Return [x, y] of the center of cell containing provided text 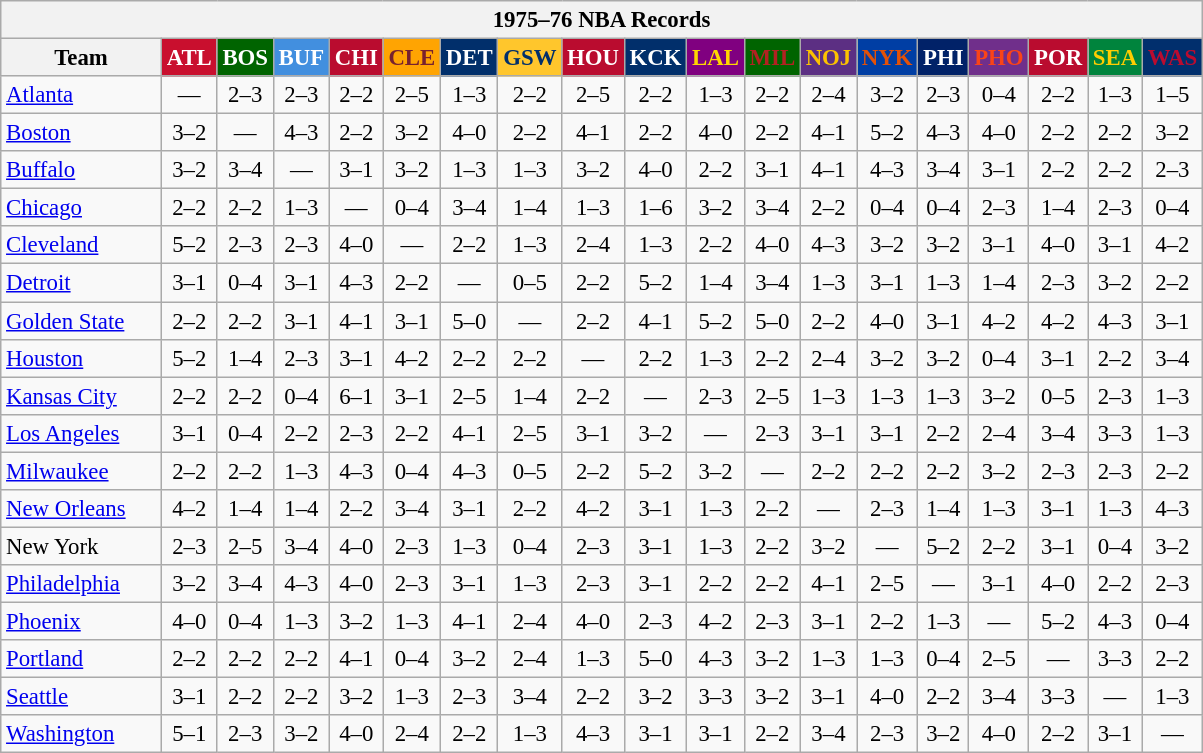
Detroit [82, 283]
NYK [888, 58]
BOS [245, 58]
Washington [82, 734]
1–6 [656, 208]
1975–76 NBA Records [602, 20]
New Orleans [82, 509]
Seattle [82, 697]
BUF [301, 58]
New York [82, 546]
CLE [412, 58]
Team [82, 58]
5–1 [189, 734]
Atlanta [82, 95]
Boston [82, 133]
Chicago [82, 208]
Portland [82, 659]
Kansas City [82, 396]
1–5 [1172, 95]
Philadelphia [82, 584]
6–1 [356, 396]
PHI [944, 58]
SEA [1116, 58]
DET [470, 58]
Golden State [82, 321]
Milwaukee [82, 471]
POR [1058, 58]
KCK [656, 58]
Houston [82, 358]
Los Angeles [82, 433]
PHO [999, 58]
WAS [1172, 58]
LAL [716, 58]
Buffalo [82, 170]
NOJ [828, 58]
ATL [189, 58]
CHI [356, 58]
Phoenix [82, 621]
HOU [594, 58]
GSW [530, 58]
Cleveland [82, 245]
MIL [772, 58]
